Return [X, Y] of the center of cell containing provided text 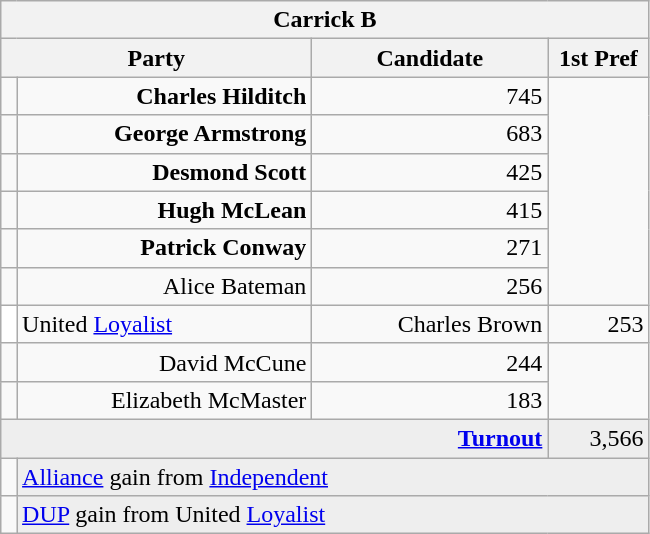
Charles Brown [430, 324]
425 [430, 172]
256 [430, 286]
Candidate [430, 58]
Party [156, 58]
683 [430, 134]
Turnout [274, 438]
Alliance gain from Independent [333, 477]
Charles Hilditch [164, 96]
3,566 [598, 438]
Hugh McLean [164, 210]
271 [430, 248]
415 [430, 210]
David McCune [164, 362]
DUP gain from United Loyalist [333, 515]
183 [430, 400]
1st Pref [598, 58]
George Armstrong [164, 134]
Desmond Scott [164, 172]
244 [430, 362]
Patrick Conway [164, 248]
Alice Bateman [164, 286]
253 [598, 324]
Carrick B [325, 20]
Elizabeth McMaster [164, 400]
United Loyalist [164, 324]
745 [430, 96]
